Determine the [x, y] coordinate at the center of the cell enclosing the given text.  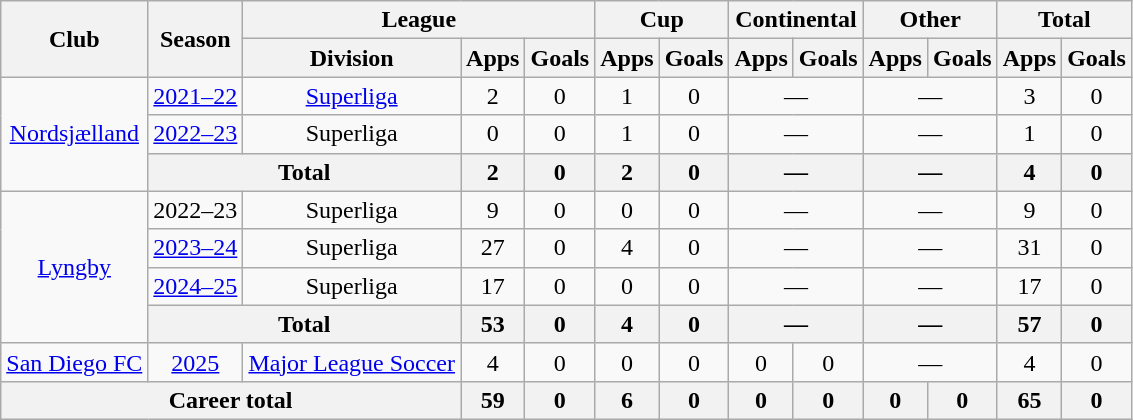
League [419, 20]
Continental [796, 20]
Cup [662, 20]
2021–22 [196, 96]
Other [930, 20]
2024–25 [196, 286]
Career total [231, 400]
57 [1029, 324]
27 [493, 248]
3 [1029, 96]
65 [1029, 400]
San Diego FC [74, 362]
Nordsjælland [74, 134]
59 [493, 400]
53 [493, 324]
Season [196, 39]
6 [627, 400]
Division [352, 58]
Club [74, 39]
Major League Soccer [352, 362]
31 [1029, 248]
2025 [196, 362]
2023–24 [196, 248]
Lyngby [74, 267]
